For the text-containing cell, return its midpoint in [X, Y] coordinate format. 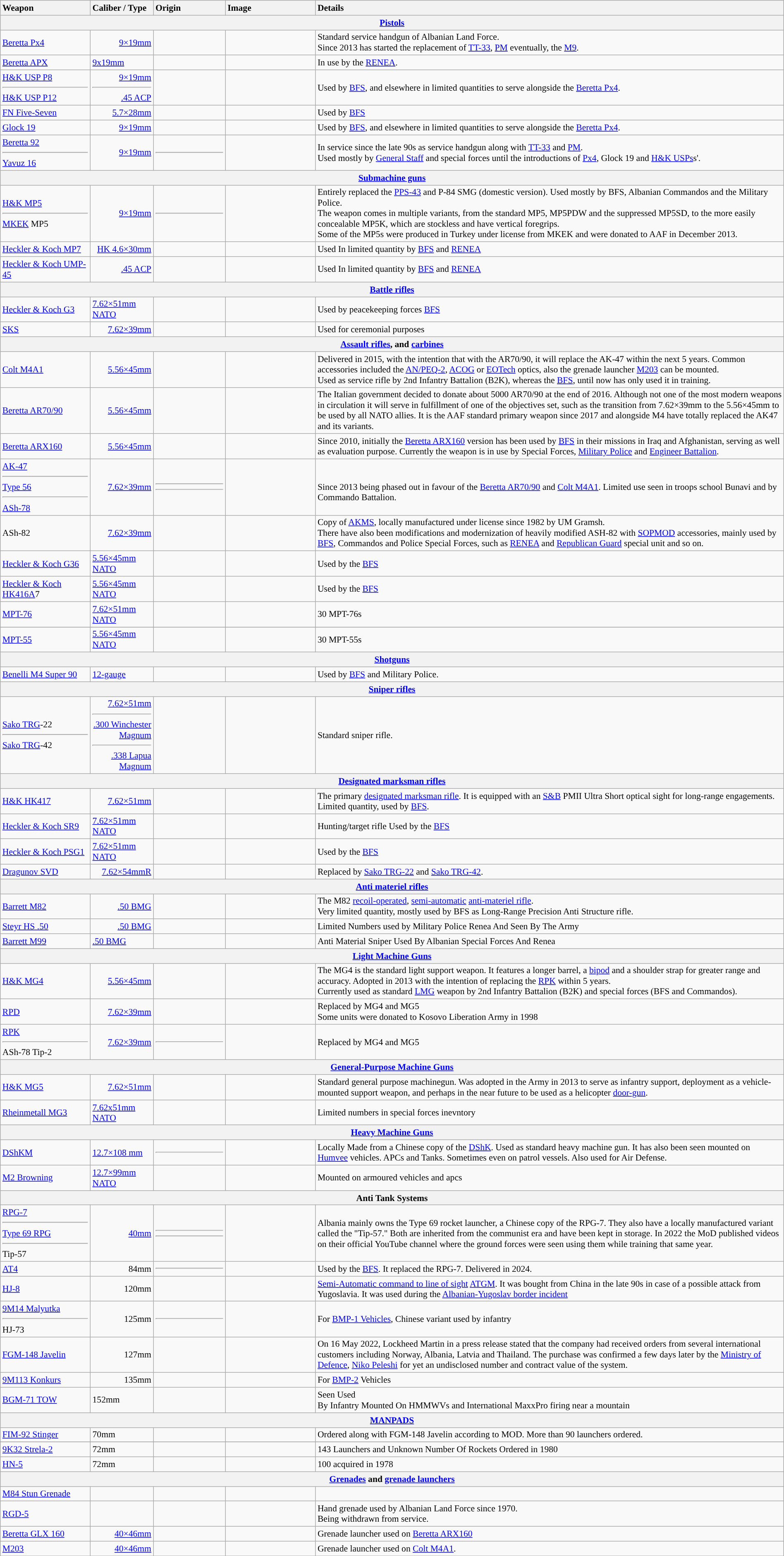
9×19mm .45 ACP [122, 88]
Designated marksman rifles [392, 781]
70mm [122, 1435]
HJ-8 [45, 1288]
Sako TRG-22 Sako TRG-42 [45, 735]
Barrett M99 [45, 941]
Heckler & Koch G3 [45, 309]
SKS [45, 329]
Heckler & Koch HK416A7 [45, 589]
Steyr HS .50 [45, 926]
MPT-55 [45, 640]
The M82 recoil-operated, semi-automatic anti-materiel rifle. Very limited quantity, mostly used by BFS as Long-Range Precision Anti Structure rifle. [550, 906]
M203 [45, 1549]
Since 2013 being phased out in favour of the Beretta AR70/90 and Colt M4A1. Limited use seen in troops school Bunavi and by Commando Battalion. [550, 487]
9x19mm [122, 62]
H&K MP5 MKEK MP5 [45, 213]
Grenades and grenade launchers [392, 1479]
M2 Browning [45, 1177]
Caliber / Type [122, 8]
Anti materiel rifles [392, 886]
7.62×54mmR [122, 872]
Origin [189, 8]
Barrett M82 [45, 906]
RPD [45, 1012]
143 Launchers and Unknown Number Of Rockets Ordered in 1980 [550, 1450]
Anti Material Sniper Used By Albanian Special Forces And Renea [550, 941]
In use by the RENEA. [550, 62]
Used by BFS and Military Police. [550, 674]
Details [550, 8]
Shotguns [392, 659]
Glock 19 [45, 127]
40mm [122, 1233]
Replaced by MG4 and MG5Some units were donated to Kosovo Liberation Army in 1998 [550, 1012]
Benelli M4 Super 90 [45, 674]
Battle rifles [392, 289]
Weapon [45, 8]
Heckler & Koch SR9 [45, 826]
Pistols [392, 22]
FN Five-Seven [45, 113]
Limited numbers in special forces inevntory [550, 1112]
H&K HK417 [45, 801]
RPK ASh-78 Tip-2 [45, 1042]
12.7×99mm NATO [122, 1177]
Used by BFS [550, 113]
Sniper rifles [392, 689]
Hand grenade used by Albanian Land Force since 1970. Being withdrawn from service. [550, 1513]
Standard sniper rifle. [550, 735]
Beretta GLX 160 [45, 1534]
Beretta 92 Yavuz 16 [45, 153]
Beretta APX [45, 62]
Used by the BFS. It replaced the RPG-7. Delivered in 2024. [550, 1269]
Standard service handgun of Albanian Land Force. Since 2013 has started the replacement of TT-33, PM eventually, the M9. [550, 42]
12.7×108 mm [122, 1153]
Beretta AR70/90 [45, 410]
100 acquired in 1978 [550, 1464]
.45 ACP [122, 269]
Anti Tank Systems [392, 1198]
AK-47 Type 56 ASh-78 [45, 487]
9K32 Strela-2 [45, 1450]
H&K MG4 [45, 981]
12-gauge [122, 674]
AT4 [45, 1269]
152mm [122, 1400]
Colt M4A1 [45, 369]
Beretta ARX160 [45, 446]
MPT-76 [45, 614]
Beretta Px4 [45, 42]
Assault rifles, and carbines [392, 344]
General-Purpose Machine Guns [392, 1067]
Seen UsedBy Infantry Mounted On HMMWVs and International MaxxPro firing near a mountain [550, 1400]
Used by peacekeeping forces BFS [550, 309]
Rheinmetall MG3 [45, 1112]
DShKM [45, 1153]
Light Machine Guns [392, 956]
RPG-7 Type 69 RPG Tip-57 [45, 1233]
120mm [122, 1288]
Image [270, 8]
84mm [122, 1269]
Ordered along with FGM-148 Javelin according to MOD. More than 90 launchers ordered. [550, 1435]
7.62×51mm .300 Winchester Magnum .338 Lapua Magnum [122, 735]
Replaced by Sako TRG-22 and Sako TRG-42. [550, 872]
9M14 Malyutka HJ-73 [45, 1319]
H&K USP P8 H&K USP P12 [45, 88]
Heckler & Koch MP7 [45, 249]
Limited Numbers used by Military Police Renea And Seen By The Army [550, 926]
FGM-148 Javelin [45, 1355]
M84 Stun Grenade [45, 1494]
Heckler & Koch PSG1 [45, 851]
125mm [122, 1319]
30 MPT-55s [550, 640]
RGD-5 [45, 1513]
Hunting/target rifle Used by the BFS [550, 826]
MANPADS [392, 1420]
HN-5 [45, 1464]
BGM-71 TOW [45, 1400]
Replaced by MG4 and MG5 [550, 1042]
Dragunov SVD [45, 872]
Heckler & Koch UMP-45 [45, 269]
Submachine guns [392, 177]
For BMP-2 Vehicles [550, 1380]
Grenade launcher used on Beretta ARX160 [550, 1534]
Grenade launcher used on Colt M4A1. [550, 1549]
5.7×28mm [122, 113]
Mounted on armoured vehicles and apcs [550, 1177]
HK 4.6×30mm [122, 249]
Heavy Machine Guns [392, 1132]
H&K MG5 [45, 1087]
135mm [122, 1380]
ASh-82 [45, 533]
30 MPT-76s [550, 614]
127mm [122, 1355]
9M113 Konkurs [45, 1380]
Heckler & Koch G36 [45, 563]
Used for ceremonial purposes [550, 329]
FIM-92 Stinger [45, 1435]
7.62x51mm NATO [122, 1112]
For BMP-1 Vehicles, Chinese variant used by infantry [550, 1319]
